Pinpoint the cell where the given text exists, returning its [x, y] midpoint coordinate. 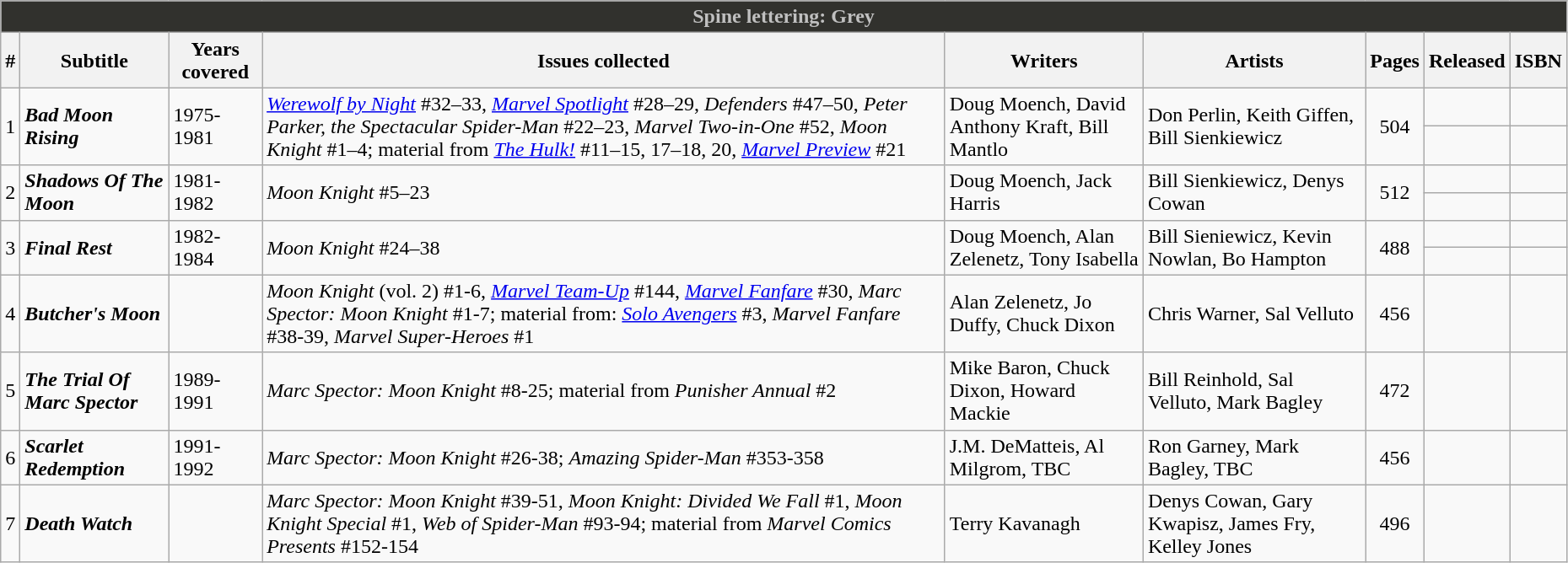
Writers [1044, 61]
4 [10, 314]
Death Watch [94, 523]
Chris Warner, Sal Velluto [1253, 314]
1991-1992 [216, 457]
Bill Sienkiewicz, Denys Cowan [1253, 192]
J.M. DeMatteis, Al Milgrom, TBC [1044, 457]
2 [10, 192]
488 [1395, 248]
Moon Knight #24–38 [604, 248]
1 [10, 126]
Spine lettering: Grey [784, 17]
1975-1981 [216, 126]
512 [1395, 192]
# [10, 61]
Subtitle [94, 61]
472 [1395, 391]
3 [10, 248]
Final Rest [94, 248]
Doug Moench, Alan Zelenetz, Tony Isabella [1044, 248]
Moon Knight #5–23 [604, 192]
Alan Zelenetz, Jo Duffy, Chuck Dixon [1044, 314]
1981-1982 [216, 192]
Bill Sieniewicz, Kevin Nowlan, Bo Hampton [1253, 248]
ISBN [1538, 61]
Terry Kavanagh [1044, 523]
Doug Moench, Jack Harris [1044, 192]
496 [1395, 523]
Issues collected [604, 61]
Doug Moench, David Anthony Kraft, Bill Mantlo [1044, 126]
Pages [1395, 61]
Artists [1253, 61]
6 [10, 457]
Denys Cowan, Gary Kwapisz, James Fry, Kelley Jones [1253, 523]
The Trial Of Marc Spector [94, 391]
7 [10, 523]
Butcher's Moon [94, 314]
Years covered [216, 61]
Ron Garney, Mark Bagley, TBC [1253, 457]
1989-1991 [216, 391]
Marc Spector: Moon Knight #26-38; Amazing Spider-Man #353-358 [604, 457]
1982-1984 [216, 248]
5 [10, 391]
Scarlet Redemption [94, 457]
Shadows Of The Moon [94, 192]
Bill Reinhold, Sal Velluto, Mark Bagley [1253, 391]
504 [1395, 126]
Marc Spector: Moon Knight #8-25; material from Punisher Annual #2 [604, 391]
Released [1467, 61]
Mike Baron, Chuck Dixon, Howard Mackie [1044, 391]
Don Perlin, Keith Giffen, Bill Sienkiewicz [1253, 126]
Bad Moon Rising [94, 126]
